Identify which cell holds the provided text, then report its (x, y) central coordinate. 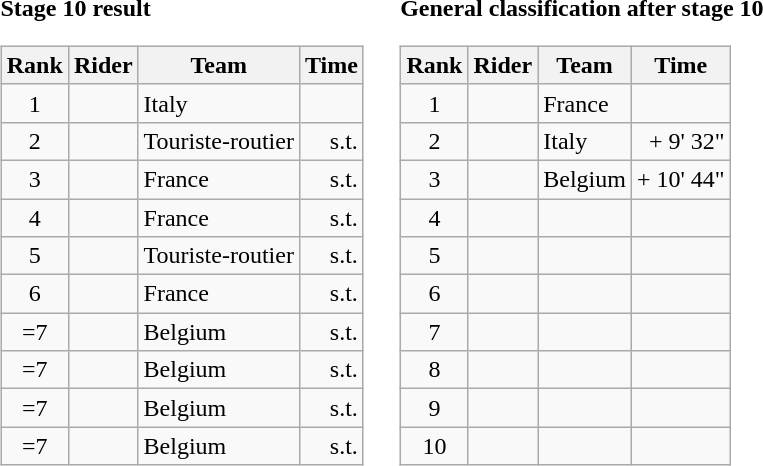
9 (434, 408)
8 (434, 370)
7 (434, 332)
+ 9' 32" (680, 141)
+ 10' 44" (680, 179)
10 (434, 446)
